Identify which cell holds the provided text, then report its (X, Y) central coordinate. 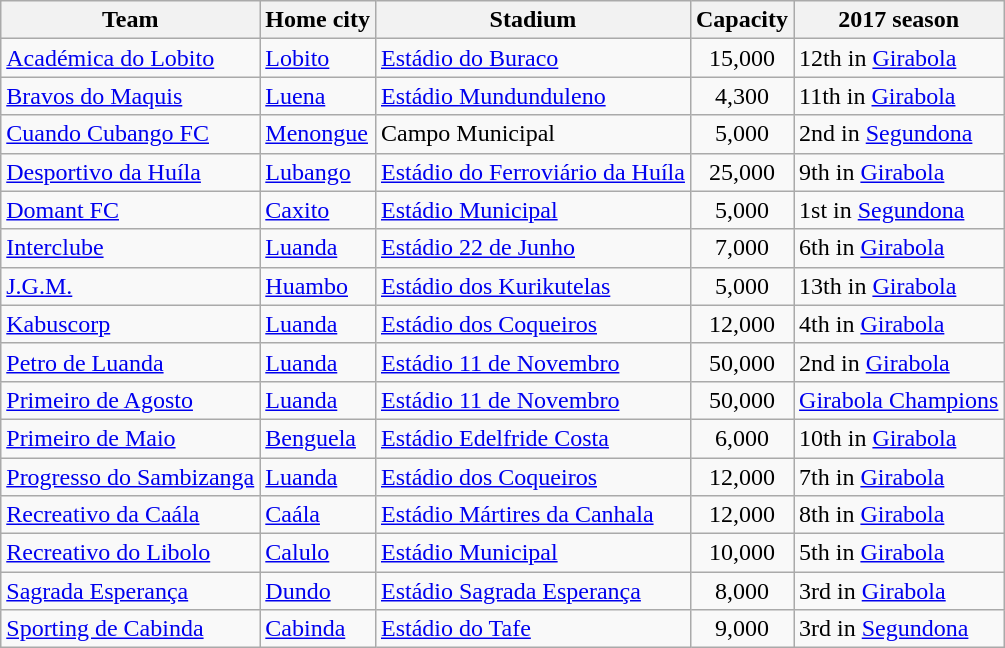
Estádio Edelfride Costa (532, 438)
Estádio Mártires da Canhala (532, 515)
Capacity (742, 20)
Recreativo da Caála (130, 515)
7,000 (742, 248)
13th in Girabola (899, 286)
Estádio do Ferroviário da Huíla (532, 172)
Huambo (318, 286)
Lobito (318, 58)
Estádio do Buraco (532, 58)
8th in Girabola (899, 515)
7th in Girabola (899, 477)
2nd in Segundona (899, 134)
5th in Girabola (899, 553)
J.G.M. (130, 286)
6,000 (742, 438)
9th in Girabola (899, 172)
Sporting de Cabinda (130, 629)
Académica do Lobito (130, 58)
3rd in Girabola (899, 591)
6th in Girabola (899, 248)
Stadium (532, 20)
Caála (318, 515)
Home city (318, 20)
3rd in Segundona (899, 629)
Primeiro de Maio (130, 438)
Cabinda (318, 629)
Caxito (318, 210)
Estádio Mundunduleno (532, 96)
10th in Girabola (899, 438)
15,000 (742, 58)
Bravos do Maquis (130, 96)
Petro de Luanda (130, 362)
12th in Girabola (899, 58)
2017 season (899, 20)
4,300 (742, 96)
4th in Girabola (899, 324)
Sagrada Esperança (130, 591)
Recreativo do Libolo (130, 553)
Estádio dos Kurikutelas (532, 286)
Desportivo da Huíla (130, 172)
Primeiro de Agosto (130, 400)
Estádio Sagrada Esperança (532, 591)
Dundo (318, 591)
Luena (318, 96)
11th in Girabola (899, 96)
Benguela (318, 438)
Campo Municipal (532, 134)
9,000 (742, 629)
Team (130, 20)
Progresso do Sambizanga (130, 477)
Estádio 22 de Junho (532, 248)
Cuando Cubango FC (130, 134)
2nd in Girabola (899, 362)
25,000 (742, 172)
10,000 (742, 553)
Calulo (318, 553)
Interclube (130, 248)
Menongue (318, 134)
Kabuscorp (130, 324)
Estádio do Tafe (532, 629)
1st in Segundona (899, 210)
8,000 (742, 591)
Lubango (318, 172)
Girabola Champions (899, 400)
Domant FC (130, 210)
